For the text-containing cell, return its midpoint in (x, y) coordinate format. 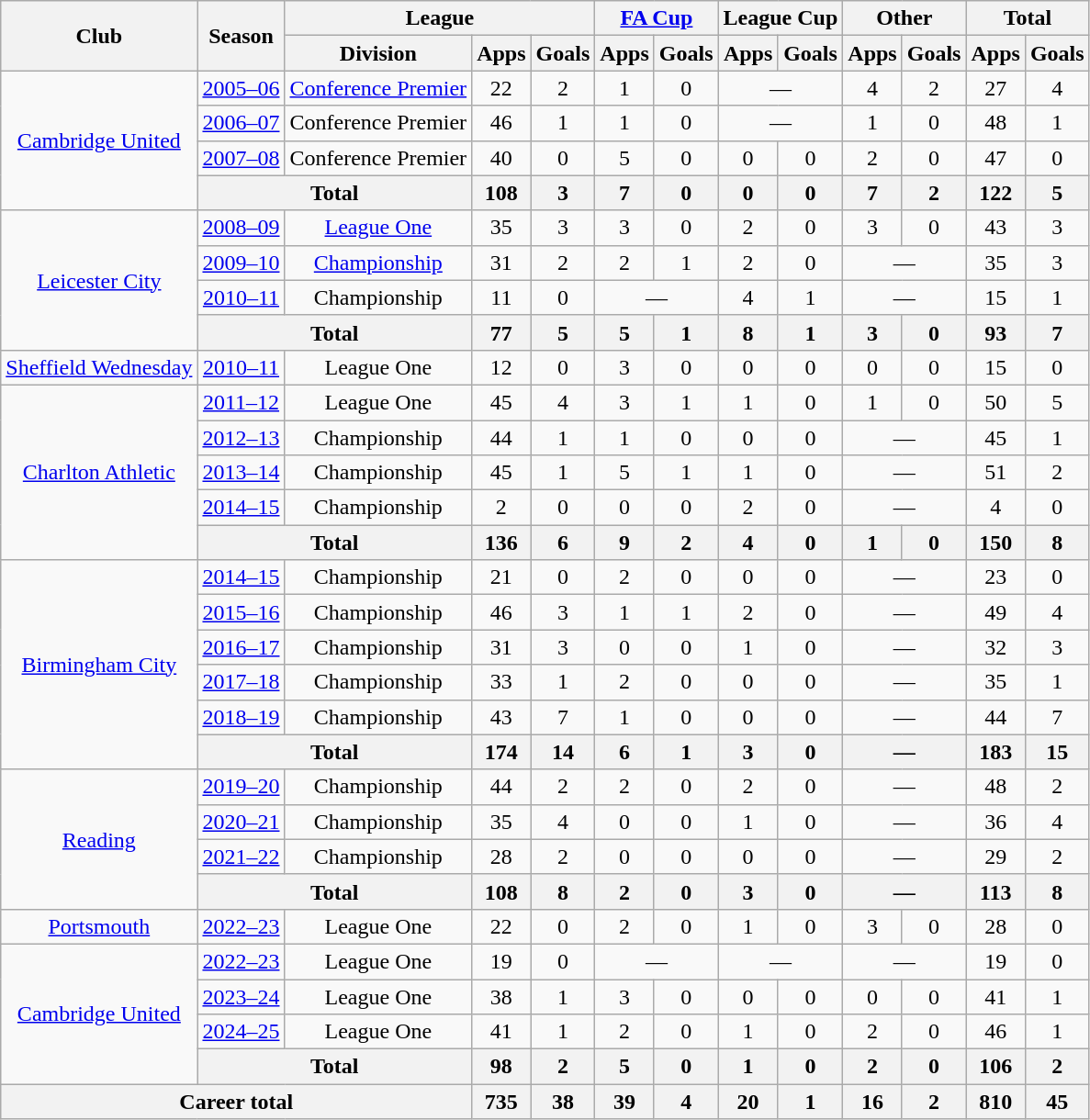
Charlton Athletic (99, 472)
2015–16 (241, 612)
Leicester City (99, 280)
2006–07 (241, 123)
39 (624, 1102)
12 (501, 367)
Division (378, 53)
Club (99, 36)
40 (501, 158)
2005–06 (241, 88)
136 (501, 543)
Other (905, 18)
810 (995, 1102)
735 (501, 1102)
150 (995, 543)
23 (995, 577)
2007–08 (241, 158)
2013–14 (241, 473)
Career total (237, 1102)
League (440, 18)
Birmingham City (99, 665)
33 (501, 682)
9 (624, 543)
2011–12 (241, 402)
14 (563, 752)
2018–19 (241, 717)
106 (995, 1067)
2017–18 (241, 682)
27 (995, 88)
League Cup (781, 18)
2023–24 (241, 996)
Sheffield Wednesday (99, 367)
77 (501, 332)
174 (501, 752)
FA Cup (657, 18)
32 (995, 647)
93 (995, 332)
Season (241, 36)
2021–22 (241, 857)
50 (995, 402)
2012–13 (241, 438)
2024–25 (241, 1032)
183 (995, 752)
122 (995, 193)
2009–10 (241, 263)
49 (995, 612)
47 (995, 158)
113 (995, 891)
20 (747, 1102)
16 (872, 1102)
98 (501, 1067)
21 (501, 577)
Portsmouth (99, 926)
2019–20 (241, 787)
51 (995, 473)
2008–09 (241, 228)
11 (501, 297)
36 (995, 822)
2016–17 (241, 647)
29 (995, 857)
2020–21 (241, 822)
Reading (99, 839)
